Search for the cell housing the specified text and yield its (X, Y) center coordinate. 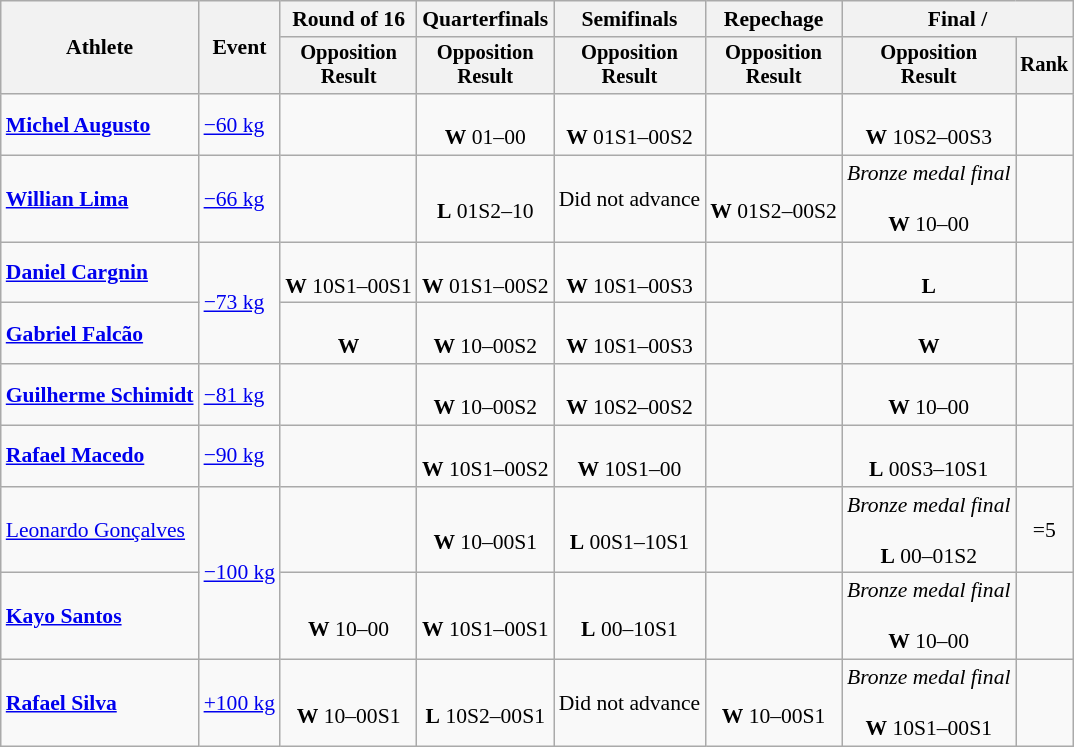
Rank (1045, 66)
Final / (958, 19)
Semifinals (630, 19)
Rafael Silva (100, 704)
Daniel Cargnin (100, 272)
L 00S1–10S1 (630, 530)
Guilherme Schimidt (100, 394)
Athlete (100, 48)
W 01–00 (486, 124)
−90 kg (240, 456)
−81 kg (240, 394)
−66 kg (240, 200)
L 10S2–00S1 (486, 704)
L 00–10S1 (630, 616)
Quarterfinals (486, 19)
+100 kg (240, 704)
Bronze medal finalW 10S1–00S1 (929, 704)
−100 kg (240, 574)
Bronze medal finalL 00–01S2 (929, 530)
L 01S2–10 (486, 200)
Round of 16 (348, 19)
L (929, 272)
Michel Augusto (100, 124)
W 10S1–00S2 (486, 456)
−60 kg (240, 124)
L 00S3–10S1 (929, 456)
Event (240, 48)
=5 (1045, 530)
Kayo Santos (100, 616)
−73 kg (240, 303)
Leonardo Gonçalves (100, 530)
Repechage (774, 19)
Willian Lima (100, 200)
W 10S2–00S2 (630, 394)
W 10S2–00S3 (929, 124)
W 01S2–00S2 (774, 200)
Rafael Macedo (100, 456)
W 10S1–00 (630, 456)
Gabriel Falcão (100, 334)
